Capture the cell that displays the provided text and extract its [x, y] central coordinate. 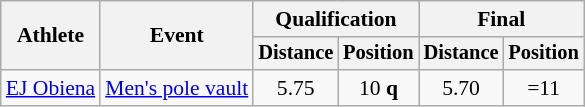
Qualification [336, 19]
5.70 [462, 88]
Men's pole vault [176, 88]
10 q [378, 88]
Event [176, 36]
5.75 [296, 88]
=11 [543, 88]
EJ Obiena [50, 88]
Athlete [50, 36]
Final [502, 19]
